Output the (X, Y) coordinate of the center of the cell containing the given text.  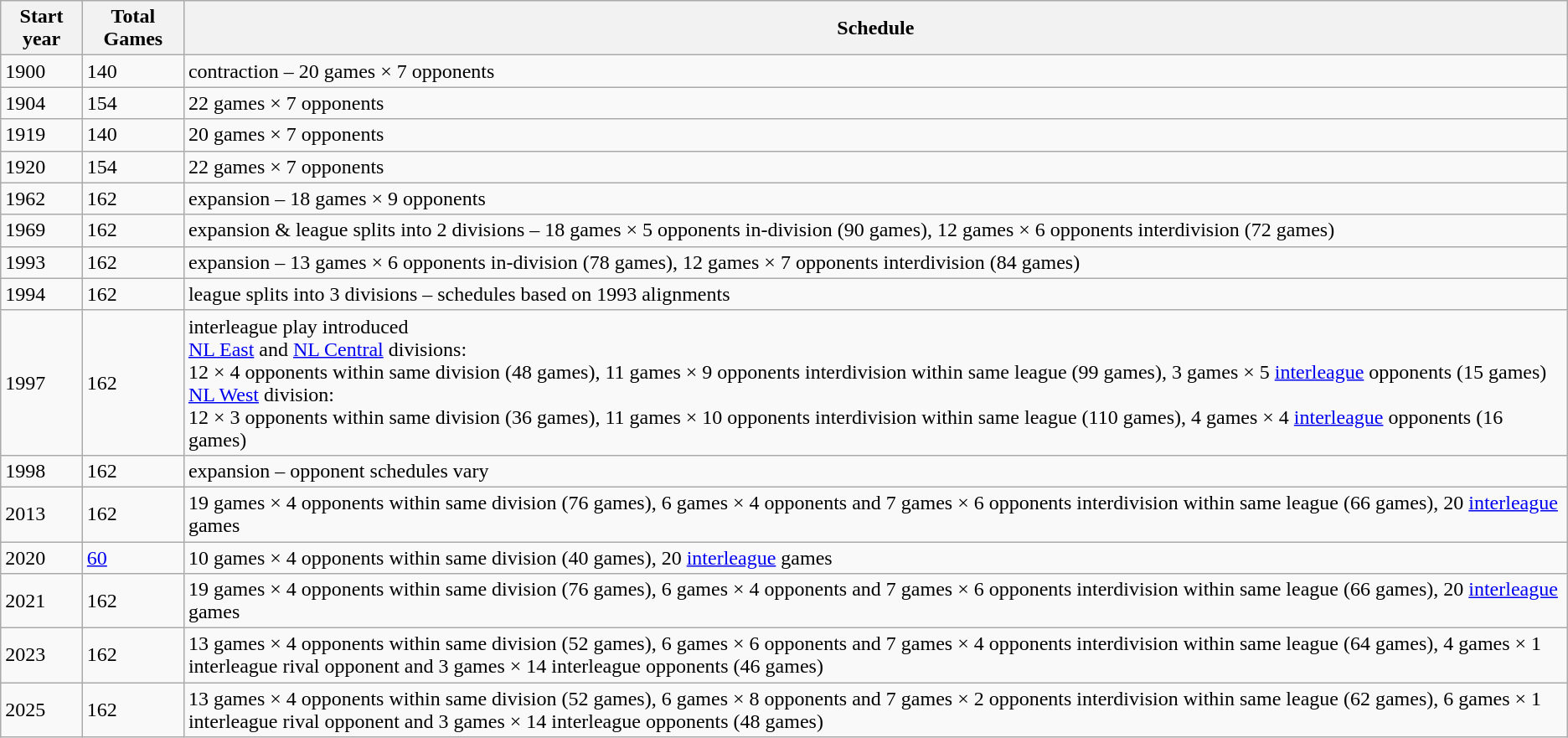
10 games × 4 opponents within same division (40 games), 20 interleague games (875, 557)
expansion – 13 games × 6 opponents in-division (78 games), 12 games × 7 opponents interdivision (84 games) (875, 262)
1904 (42, 103)
1962 (42, 199)
league splits into 3 divisions – schedules based on 1993 alignments (875, 294)
Start year (42, 28)
1900 (42, 71)
Total Games (132, 28)
1919 (42, 135)
contraction – 20 games × 7 opponents (875, 71)
expansion & league splits into 2 divisions – 18 games × 5 opponents in-division (90 games), 12 games × 6 opponents interdivision (72 games) (875, 230)
expansion – opponent schedules vary (875, 471)
2020 (42, 557)
1969 (42, 230)
2021 (42, 601)
20 games × 7 opponents (875, 135)
1993 (42, 262)
2025 (42, 710)
2023 (42, 655)
60 (132, 557)
1998 (42, 471)
expansion – 18 games × 9 opponents (875, 199)
2013 (42, 514)
Schedule (875, 28)
1997 (42, 382)
1920 (42, 167)
1994 (42, 294)
